Return (x, y) of the center of cell containing provided text 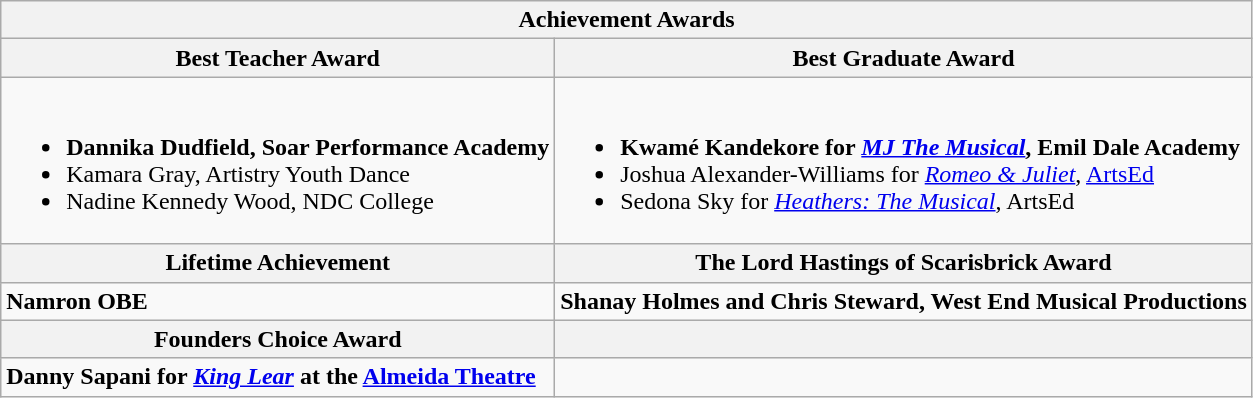
The Lord Hastings of Scarisbrick Award (904, 263)
Danny Sapani for King Lear at the Almeida Theatre (278, 377)
Kwamé Kandekore for MJ The Musical, Emil Dale AcademyJoshua Alexander-Williams for Romeo & Juliet, ArtsEdSedona Sky for Heathers: The Musical, ArtsEd (904, 160)
Namron OBE (278, 301)
Dannika Dudfield, Soar Performance AcademyKamara Gray, Artistry Youth DanceNadine Kennedy Wood, NDC College (278, 160)
Founders Choice Award (278, 339)
Shanay Holmes and Chris Steward, West End Musical Productions (904, 301)
Best Graduate Award (904, 58)
Lifetime Achievement (278, 263)
Achievement Awards (627, 20)
Best Teacher Award (278, 58)
